Output the [x, y] coordinate of the center of the cell containing the given text.  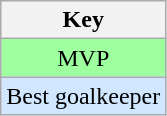
Key [84, 20]
MVP [84, 58]
Best goalkeeper [84, 96]
